Locate the cell with the specified text and output its [X, Y] center coordinate. 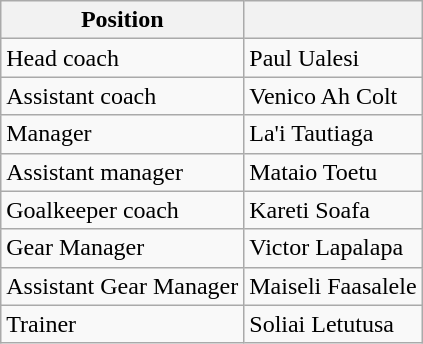
Mataio Toetu [333, 172]
Maiseli Faasalele [333, 286]
Paul Ualesi [333, 58]
Assistant manager [122, 172]
Position [122, 20]
Victor Lapalapa [333, 248]
Venico Ah Colt [333, 96]
Trainer [122, 324]
Gear Manager [122, 248]
La'i Tautiaga [333, 134]
Head coach [122, 58]
Assistant coach [122, 96]
Assistant Gear Manager [122, 286]
Soliai Letutusa [333, 324]
Kareti Soafa [333, 210]
Goalkeeper coach [122, 210]
Manager [122, 134]
